Scan for the cell matching the given text and deliver its (X, Y) coordinate at center. 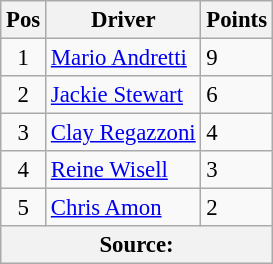
6 (236, 95)
5 (24, 208)
Source: (137, 245)
Reine Wisell (124, 170)
Clay Regazzoni (124, 133)
Pos (24, 20)
9 (236, 58)
Driver (124, 20)
Chris Amon (124, 208)
Jackie Stewart (124, 95)
1 (24, 58)
Mario Andretti (124, 58)
Points (236, 20)
